Pinpoint the cell where the given text exists, returning its (X, Y) midpoint coordinate. 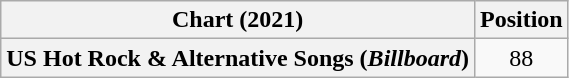
US Hot Rock & Alternative Songs (Billboard) (238, 58)
88 (521, 58)
Chart (2021) (238, 20)
Position (521, 20)
